From the cell containing the given text, extract its center point as (X, Y) coordinate. 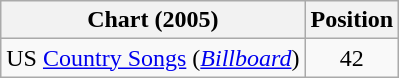
US Country Songs (Billboard) (153, 58)
Chart (2005) (153, 20)
42 (352, 58)
Position (352, 20)
